Provide the (X, Y) coordinate of the cell's center where the given text is located.  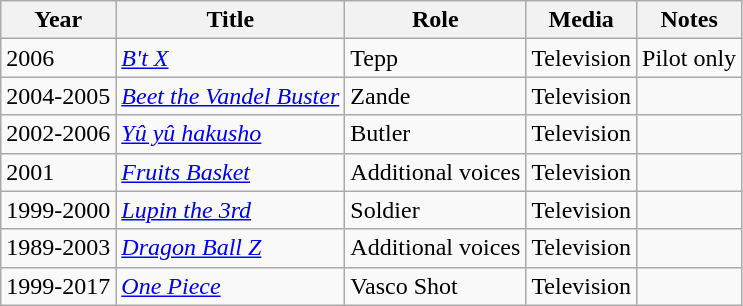
Soldier (436, 210)
B't X (230, 58)
Tepp (436, 58)
1999-2017 (58, 286)
1999-2000 (58, 210)
Dragon Ball Z (230, 248)
2001 (58, 172)
1989-2003 (58, 248)
Vasco Shot (436, 286)
Role (436, 20)
2006 (58, 58)
2002-2006 (58, 134)
Title (230, 20)
Yû yû hakusho (230, 134)
Media (582, 20)
Beet the Vandel Buster (230, 96)
2004-2005 (58, 96)
Fruits Basket (230, 172)
Lupin the 3rd (230, 210)
Butler (436, 134)
Notes (690, 20)
Pilot only (690, 58)
One Piece (230, 286)
Year (58, 20)
Zande (436, 96)
